Search for the cell housing the specified text and yield its [X, Y] center coordinate. 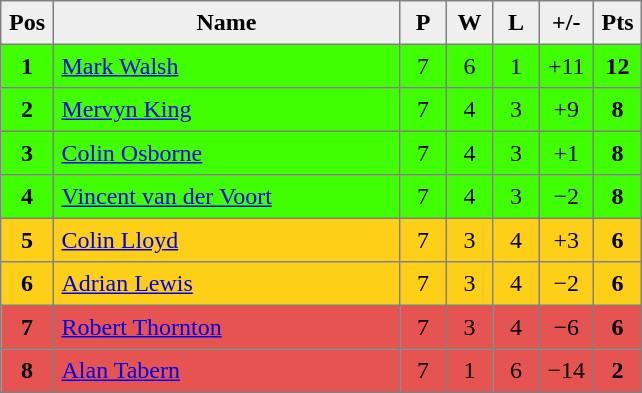
L [516, 23]
+3 [566, 240]
Mark Walsh [226, 66]
+9 [566, 110]
+/- [566, 23]
Alan Tabern [226, 371]
Pts [617, 23]
Colin Lloyd [226, 240]
Name [226, 23]
Vincent van der Voort [226, 197]
Adrian Lewis [226, 284]
Colin Osborne [226, 153]
+11 [566, 66]
−6 [566, 327]
W [469, 23]
5 [27, 240]
Robert Thornton [226, 327]
−14 [566, 371]
Pos [27, 23]
+1 [566, 153]
P [423, 23]
Mervyn King [226, 110]
12 [617, 66]
